Locate the cell with the specified text and output its [x, y] center coordinate. 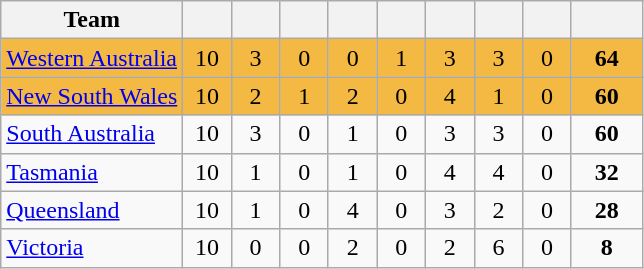
28 [606, 210]
64 [606, 58]
6 [498, 248]
Queensland [92, 210]
Tasmania [92, 172]
32 [606, 172]
Western Australia [92, 58]
New South Wales [92, 96]
Team [92, 20]
8 [606, 248]
Victoria [92, 248]
South Australia [92, 134]
